Return the [x, y] coordinate for the center point of the cell that contains the specified text.  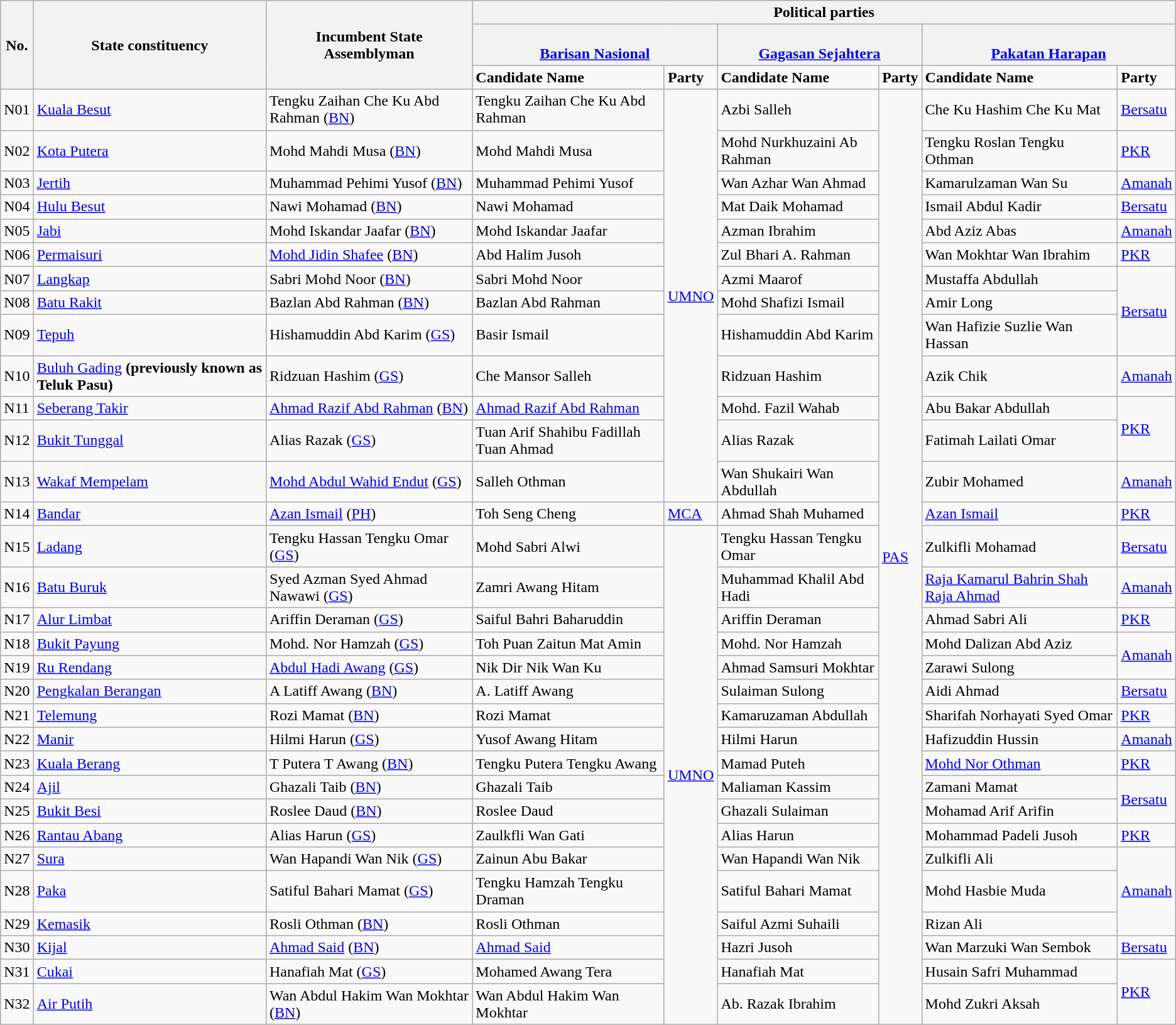
N11 [17, 408]
Mohd Shafizi Ismail [798, 302]
Sulaiman Sulong [798, 691]
N26 [17, 835]
Alur Limbat [150, 620]
Pakatan Harapan [1048, 45]
Bukit Tunggal [150, 441]
N25 [17, 811]
Zarawi Sulong [1020, 667]
Maliaman Kassim [798, 787]
MCA [690, 514]
Wan Mokhtar Wan Ibrahim [1020, 255]
Hanafiah Mat [798, 972]
Mohd. Nor Hamzah (GS) [369, 644]
Muhammad Khalil Abd Hadi [798, 587]
Mohd. Fazil Wahab [798, 408]
Wan Azhar Wan Ahmad [798, 183]
Sura [150, 859]
Hazri Jusoh [798, 948]
Azbi Salleh [798, 109]
T Putera T Awang (BN) [369, 763]
Saiful Azmi Suhaili [798, 924]
N22 [17, 739]
Zul Bhari A. Rahman [798, 255]
N29 [17, 924]
Hishamuddin Abd Karim [798, 334]
Hishamuddin Abd Karim (GS) [369, 334]
Mohd Abdul Wahid Endut (GS) [369, 481]
N02 [17, 151]
Alias Razak (GS) [369, 441]
Aidi Ahmad [1020, 691]
Wan Abdul Hakim Wan Mokhtar (BN) [369, 1004]
Mohd Mahdi Musa (BN) [369, 151]
Muhammad Pehimi Yusof (BN) [369, 183]
Tengku Roslan Tengku Othman [1020, 151]
N19 [17, 667]
Abd Aziz Abas [1020, 231]
Mohd Jidin Shafee (BN) [369, 255]
Kamaruzaman Abdullah [798, 715]
Ahmad Said (BN) [369, 948]
Wakaf Mempelam [150, 481]
N04 [17, 207]
Political parties [824, 13]
Bukit Besi [150, 811]
Tengku Zaihan Che Ku Abd Rahman [569, 109]
Che Mansor Salleh [569, 376]
Ahmad Samsuri Mokhtar [798, 667]
N08 [17, 302]
Wan Hapandi Wan Nik (GS) [369, 859]
Tengku Hamzah Tengku Draman [569, 891]
Batu Buruk [150, 587]
Wan Marzuki Wan Sembok [1020, 948]
Rizan Ali [1020, 924]
N32 [17, 1004]
Tengku Zaihan Che Ku Abd Rahman (BN) [369, 109]
N14 [17, 514]
Alias Harun (GS) [369, 835]
Hilmi Harun (GS) [369, 739]
Muhammad Pehimi Yusof [569, 183]
Mohamed Awang Tera [569, 972]
Nawi Mohamad (BN) [369, 207]
Wan Hafizie Suzlie Wan Hassan [1020, 334]
Permaisuri [150, 255]
Mohammad Padeli Jusoh [1020, 835]
Mat Daik Mohamad [798, 207]
Tepuh [150, 334]
Ru Rendang [150, 667]
Tengku Hassan Tengku Omar [798, 547]
Basir Ismail [569, 334]
Ariffin Deraman (GS) [369, 620]
Ahmad Said [569, 948]
Buluh Gading (previously known as Teluk Pasu) [150, 376]
Zulkifli Ali [1020, 859]
Zubir Mohamed [1020, 481]
Mohd Zukri Aksah [1020, 1004]
Jabi [150, 231]
Rosli Othman (BN) [369, 924]
N10 [17, 376]
N09 [17, 334]
Wan Shukairi Wan Abdullah [798, 481]
Ab. Razak Ibrahim [798, 1004]
N15 [17, 547]
Bazlan Abd Rahman (BN) [369, 302]
Ahmad Sabri Ali [1020, 620]
Ghazali Sulaiman [798, 811]
Rantau Abang [150, 835]
Abu Bakar Abdullah [1020, 408]
N03 [17, 183]
N05 [17, 231]
N07 [17, 278]
Sharifah Norhayati Syed Omar [1020, 715]
PAS [900, 557]
Mohd. Nor Hamzah [798, 644]
No. [17, 45]
N12 [17, 441]
Ahmad Shah Muhamed [798, 514]
Azik Chik [1020, 376]
Kijal [150, 948]
N24 [17, 787]
Mohd Hasbie Muda [1020, 891]
Rozi Mamat (BN) [369, 715]
Azmi Maarof [798, 278]
N20 [17, 691]
Mohamad Arif Arifin [1020, 811]
Roslee Daud (BN) [369, 811]
Air Putih [150, 1004]
N06 [17, 255]
Abd Halim Jusoh [569, 255]
Mustaffa Abdullah [1020, 278]
N13 [17, 481]
Hafizuddin Hussin [1020, 739]
Satiful Bahari Mamat (GS) [369, 891]
Kuala Besut [150, 109]
N28 [17, 891]
Zamri Awang Hitam [569, 587]
Hilmi Harun [798, 739]
Zulkifli Mohamad [1020, 547]
Satiful Bahari Mamat [798, 891]
Rozi Mamat [569, 715]
Rosli Othman [569, 924]
Ghazali Taib [569, 787]
Ariffin Deraman [798, 620]
Ridzuan Hashim (GS) [369, 376]
Batu Rakit [150, 302]
Hanafiah Mat (GS) [369, 972]
Mohd Dalizan Abd Aziz [1020, 644]
N18 [17, 644]
Zaulkfli Wan Gati [569, 835]
Mohd Iskandar Jaafar [569, 231]
Ismail Abdul Kadir [1020, 207]
Alias Harun [798, 835]
Sabri Mohd Noor [569, 278]
Langkap [150, 278]
Azman Ibrahim [798, 231]
Paka [150, 891]
N21 [17, 715]
Gagasan Sejahtera [819, 45]
Husain Safri Muhammad [1020, 972]
Seberang Takir [150, 408]
Bazlan Abd Rahman [569, 302]
Amir Long [1020, 302]
Nawi Mohamad [569, 207]
Azan Ismail [1020, 514]
Mohd Nurkhuzaini Ab Rahman [798, 151]
Kota Putera [150, 151]
Cukai [150, 972]
Fatimah Lailati Omar [1020, 441]
Zainun Abu Bakar [569, 859]
Roslee Daud [569, 811]
Bukit Payung [150, 644]
Ajil [150, 787]
Toh Seng Cheng [569, 514]
N17 [17, 620]
N23 [17, 763]
Ghazali Taib (BN) [369, 787]
Nik Dir Nik Wan Ku [569, 667]
Azan Ismail (PH) [369, 514]
Barisan Nasional [595, 45]
Toh Puan Zaitun Mat Amin [569, 644]
N27 [17, 859]
Ridzuan Hashim [798, 376]
Tengku Putera Tengku Awang [569, 763]
N01 [17, 109]
Incumbent State Assemblyman [369, 45]
Wan Abdul Hakim Wan Mokhtar [569, 1004]
Zamani Mamat [1020, 787]
Mohd Iskandar Jaafar (BN) [369, 231]
A. Latiff Awang [569, 691]
Ladang [150, 547]
Hulu Besut [150, 207]
Saiful Bahri Baharuddin [569, 620]
Abdul Hadi Awang (GS) [369, 667]
Yusof Awang Hitam [569, 739]
Mohd Nor Othman [1020, 763]
Mohd Sabri Alwi [569, 547]
Tengku Hassan Tengku Omar (GS) [369, 547]
Sabri Mohd Noor (BN) [369, 278]
A Latiff Awang (BN) [369, 691]
Kuala Berang [150, 763]
Alias Razak [798, 441]
Ahmad Razif Abd Rahman [569, 408]
Wan Hapandi Wan Nik [798, 859]
Tuan Arif Shahibu Fadillah Tuan Ahmad [569, 441]
Pengkalan Berangan [150, 691]
Kemasik [150, 924]
Kamarulzaman Wan Su [1020, 183]
Mohd Mahdi Musa [569, 151]
Telemung [150, 715]
Raja Kamarul Bahrin Shah Raja Ahmad [1020, 587]
N30 [17, 948]
Manir [150, 739]
Syed Azman Syed Ahmad Nawawi (GS) [369, 587]
Salleh Othman [569, 481]
Ahmad Razif Abd Rahman (BN) [369, 408]
Jertih [150, 183]
Mamad Puteh [798, 763]
N16 [17, 587]
State constituency [150, 45]
Bandar [150, 514]
Che Ku Hashim Che Ku Mat [1020, 109]
N31 [17, 972]
